For the text-containing cell, return its midpoint in (x, y) coordinate format. 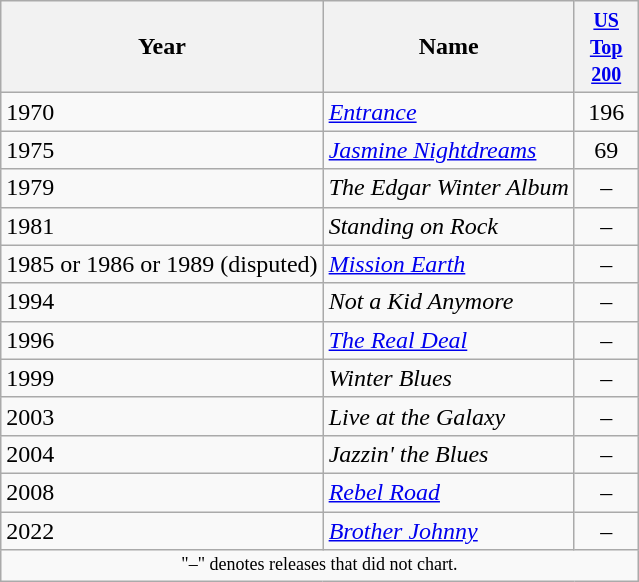
1975 (162, 150)
2003 (162, 416)
1979 (162, 188)
Jazzin' the Blues (448, 454)
Name (448, 47)
1970 (162, 112)
The Edgar Winter Album (448, 188)
Standing on Rock (448, 226)
1985 or 1986 or 1989 (disputed) (162, 264)
The Real Deal (448, 340)
196 (606, 112)
Jasmine Nightdreams (448, 150)
2004 (162, 454)
Year (162, 47)
Not a Kid Anymore (448, 302)
"–" denotes releases that did not chart. (320, 566)
Winter Blues (448, 378)
69 (606, 150)
1981 (162, 226)
2008 (162, 492)
Live at the Galaxy (448, 416)
1996 (162, 340)
US Top 200 (606, 47)
1994 (162, 302)
2022 (162, 531)
Brother Johnny (448, 531)
1999 (162, 378)
Rebel Road (448, 492)
Mission Earth (448, 264)
Entrance (448, 112)
